Search for the cell housing the specified text and yield its (x, y) center coordinate. 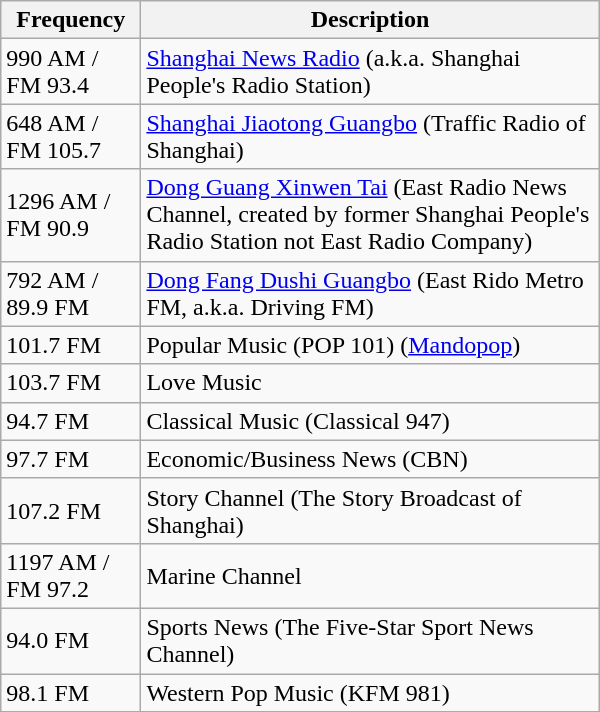
103.7 FM (71, 383)
Dong Fang Dushi Guangbo (East Rido Metro FM, a.k.a. Driving FM) (370, 294)
98.1 FM (71, 693)
Description (370, 20)
Popular Music (POP 101) (Mandopop) (370, 345)
Shanghai News Radio (a.k.a. Shanghai People's Radio Station) (370, 72)
Classical Music (Classical 947) (370, 421)
Economic/Business News (CBN) (370, 459)
1296 AM / FM 90.9 (71, 215)
97.7 FM (71, 459)
94.0 FM (71, 640)
Frequency (71, 20)
1197 AM / FM 97.2 (71, 576)
Story Channel (The Story Broadcast of Shanghai) (370, 510)
Love Music (370, 383)
107.2 FM (71, 510)
Marine Channel (370, 576)
Shanghai Jiaotong Guangbo (Traffic Radio of Shanghai) (370, 136)
Western Pop Music (KFM 981) (370, 693)
648 AM / FM 105.7 (71, 136)
Sports News (The Five-Star Sport News Channel) (370, 640)
792 AM / 89.9 FM (71, 294)
Dong Guang Xinwen Tai (East Radio News Channel, created by former Shanghai People's Radio Station not East Radio Company) (370, 215)
94.7 FM (71, 421)
990 AM / FM 93.4 (71, 72)
101.7 FM (71, 345)
